Capture the cell that displays the provided text and extract its [x, y] central coordinate. 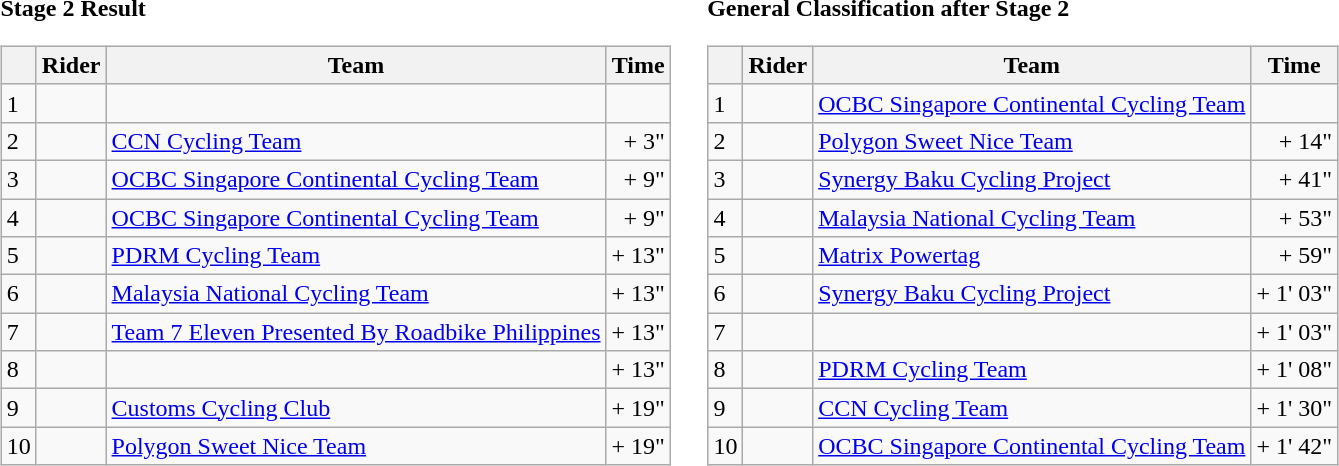
Customs Cycling Club [356, 408]
+ 41" [1294, 179]
+ 3" [638, 141]
+ 14" [1294, 141]
+ 1' 30" [1294, 408]
+ 1' 08" [1294, 370]
+ 1' 42" [1294, 446]
+ 59" [1294, 256]
Team 7 Eleven Presented By Roadbike Philippines [356, 332]
Matrix Powertag [1032, 256]
+ 53" [1294, 217]
